Provide the [x, y] coordinate of the cell's center where the given text is located.  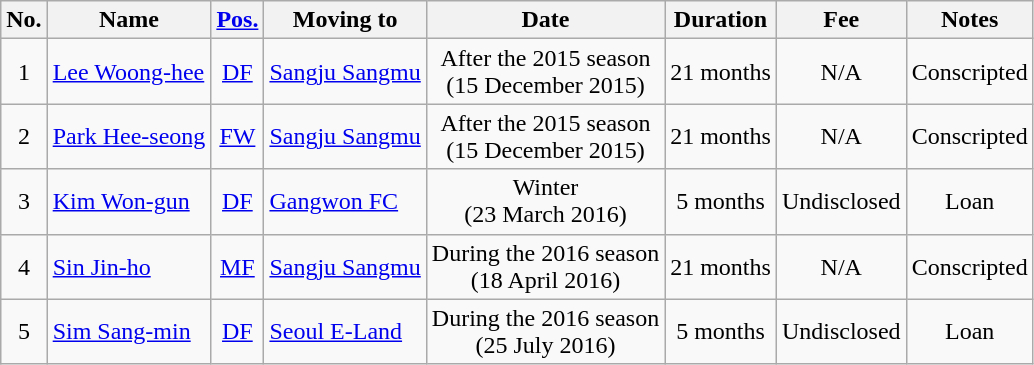
FW [238, 136]
5 [24, 332]
During the 2016 season(18 April 2016) [545, 266]
During the 2016 season(25 July 2016) [545, 332]
Moving to [345, 20]
No. [24, 20]
Kim Won-gun [129, 202]
MF [238, 266]
Name [129, 20]
Park Hee-seong [129, 136]
4 [24, 266]
Date [545, 20]
1 [24, 72]
Duration [721, 20]
Notes [970, 20]
Sin Jin-ho [129, 266]
Winter(23 March 2016) [545, 202]
Gangwon FC [345, 202]
Fee [841, 20]
Lee Woong-hee [129, 72]
Pos. [238, 20]
Seoul E-Land [345, 332]
3 [24, 202]
Sim Sang-min [129, 332]
2 [24, 136]
